Pinpoint the cell where the given text exists, returning its [X, Y] midpoint coordinate. 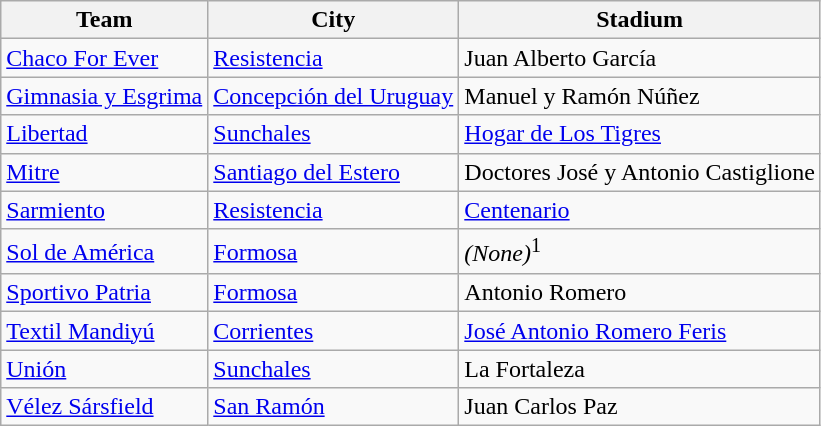
Chaco For Ever [104, 58]
Corrientes [334, 331]
Juan Alberto García [640, 58]
Sportivo Patria [104, 293]
Gimnasia y Esgrima [104, 96]
City [334, 20]
Antonio Romero [640, 293]
Textil Mandiyú [104, 331]
Mitre [104, 172]
Santiago del Estero [334, 172]
Manuel y Ramón Núñez [640, 96]
Libertad [104, 134]
José Antonio Romero Feris [640, 331]
Vélez Sársfield [104, 407]
Sol de América [104, 252]
La Fortaleza [640, 369]
Hogar de Los Tigres [640, 134]
Team [104, 20]
San Ramón [334, 407]
Concepción del Uruguay [334, 96]
Juan Carlos Paz [640, 407]
Doctores José y Antonio Castiglione [640, 172]
Unión [104, 369]
(None)1 [640, 252]
Centenario [640, 210]
Stadium [640, 20]
Sarmiento [104, 210]
